Return (x, y) of the center of cell containing provided text 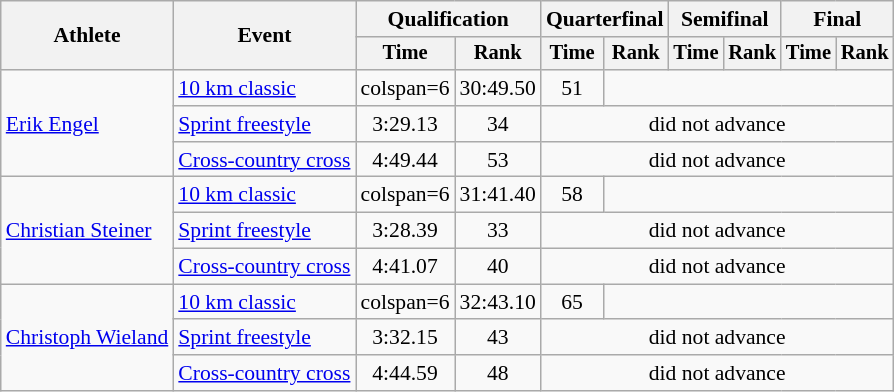
53 (498, 160)
4:41.07 (406, 267)
4:44.59 (406, 373)
33 (498, 231)
48 (498, 373)
Semifinal (724, 19)
32:43.10 (498, 302)
43 (498, 338)
58 (572, 195)
3:28.39 (406, 231)
3:29.13 (406, 124)
4:49.44 (406, 160)
30:49.50 (498, 88)
34 (498, 124)
Athlete (88, 36)
51 (572, 88)
Event (264, 36)
Christian Steiner (88, 230)
Quarterfinal (605, 19)
3:32.15 (406, 338)
65 (572, 302)
Final (837, 19)
40 (498, 267)
Qualification (448, 19)
Erik Engel (88, 124)
Christoph Wieland (88, 338)
31:41.40 (498, 195)
